Scan for the cell matching the given text and deliver its [x, y] coordinate at center. 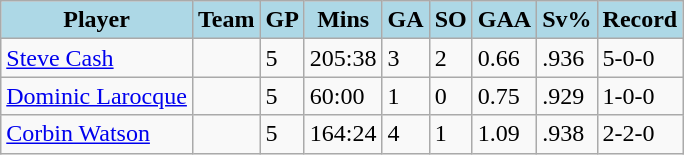
164:24 [343, 134]
Team [226, 20]
.929 [567, 96]
.936 [567, 58]
3 [406, 58]
Steve Cash [97, 58]
Player [97, 20]
Mins [343, 20]
2 [450, 58]
5-0-0 [640, 58]
Sv% [567, 20]
205:38 [343, 58]
.938 [567, 134]
GP [282, 20]
4 [406, 134]
0.66 [504, 58]
1-0-0 [640, 96]
GA [406, 20]
SO [450, 20]
Corbin Watson [97, 134]
0.75 [504, 96]
60:00 [343, 96]
Record [640, 20]
0 [450, 96]
GAA [504, 20]
1.09 [504, 134]
Dominic Larocque [97, 96]
2-2-0 [640, 134]
